Scan for the cell matching the given text and deliver its (x, y) coordinate at center. 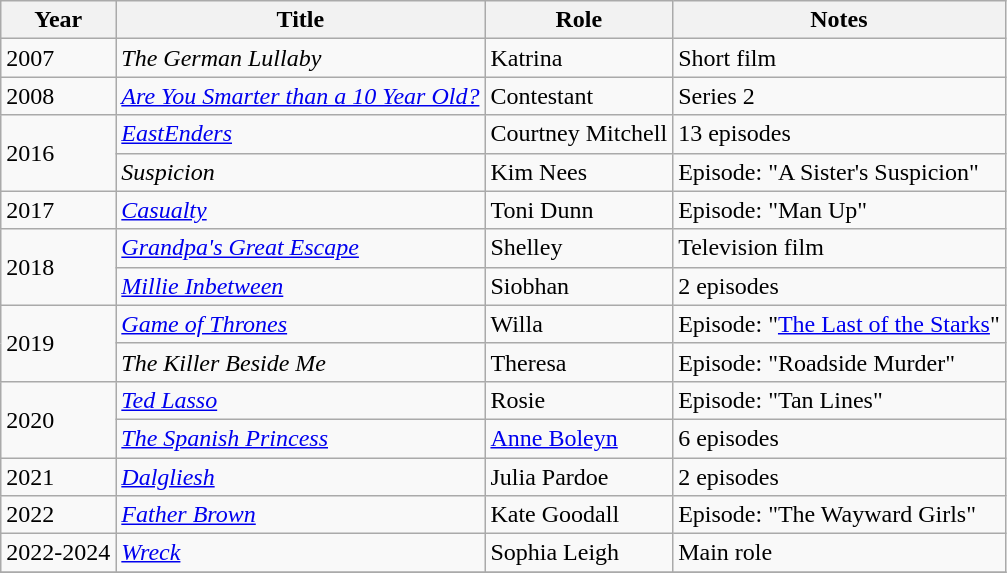
Contestant (579, 96)
Father Brown (300, 515)
EastEnders (300, 134)
The Spanish Princess (300, 438)
Dalgliesh (300, 477)
Casualty (300, 210)
Role (579, 20)
Siobhan (579, 286)
Episode: "Roadside Murder" (840, 362)
Ted Lasso (300, 400)
2017 (58, 210)
Episode: "The Last of the Starks" (840, 324)
Millie Inbetween (300, 286)
Toni Dunn (579, 210)
Game of Thrones (300, 324)
2016 (58, 153)
Rosie (579, 400)
Episode: "Man Up" (840, 210)
Year (58, 20)
Episode: "A Sister's Suspicion" (840, 172)
Episode: "The Wayward Girls" (840, 515)
2019 (58, 343)
2018 (58, 267)
Shelley (579, 248)
Episode: "Tan Lines" (840, 400)
Short film (840, 58)
2007 (58, 58)
Willa (579, 324)
Notes (840, 20)
Suspicion (300, 172)
Kate Goodall (579, 515)
Series 2 (840, 96)
2022-2024 (58, 553)
Theresa (579, 362)
The German Lullaby (300, 58)
Anne Boleyn (579, 438)
13 episodes (840, 134)
Television film (840, 248)
Kim Nees (579, 172)
6 episodes (840, 438)
2008 (58, 96)
Main role (840, 553)
2020 (58, 419)
The Killer Beside Me (300, 362)
Katrina (579, 58)
Courtney Mitchell (579, 134)
2022 (58, 515)
2021 (58, 477)
Are You Smarter than a 10 Year Old? (300, 96)
Title (300, 20)
Grandpa's Great Escape (300, 248)
Julia Pardoe (579, 477)
Sophia Leigh (579, 553)
Wreck (300, 553)
